Find where the given text appears and provide that cell's center as [X, Y] coordinate. 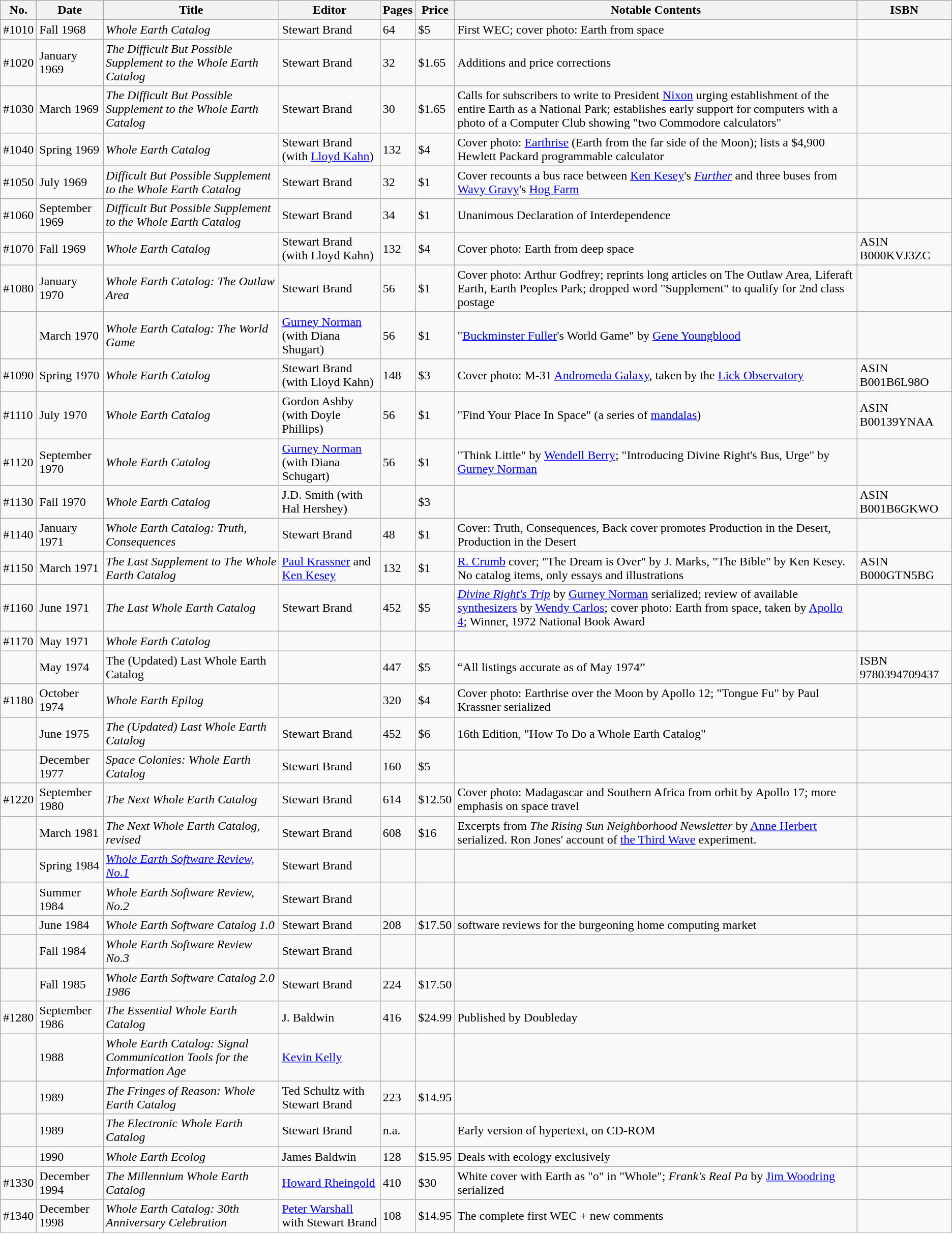
First WEC; cover photo: Earth from space [656, 29]
#1070 [18, 248]
#1060 [18, 216]
The Next Whole Earth Catalog [191, 799]
September 1970 [70, 462]
January 1970 [70, 288]
Spring 1970 [70, 375]
224 [398, 984]
December 1977 [70, 767]
#1180 [18, 701]
July 1969 [70, 182]
July 1970 [70, 415]
Howard Rheingold [330, 1183]
447 [398, 667]
#1010 [18, 29]
n.a. [398, 1131]
October 1974 [70, 701]
software reviews for the burgeoning home computing market [656, 925]
The complete first WEC + new comments [656, 1216]
Fall 1984 [70, 951]
$6 [435, 733]
160 [398, 767]
White cover with Earth as "o" in "Whole"; Frank's Real Pa by Jim Woodring serialized [656, 1183]
1990 [70, 1157]
$16 [435, 833]
Editor [330, 10]
48 [398, 535]
Whole Earth Epilog [191, 701]
#1090 [18, 375]
The Next Whole Earth Catalog, revised [191, 833]
The Millennium Whole Earth Catalog [191, 1183]
Spring 1969 [70, 149]
#1130 [18, 502]
September 1986 [70, 1018]
Space Colonies: Whole Earth Catalog [191, 767]
James Baldwin [330, 1157]
Whole Earth Software Review, No.2 [191, 899]
The Essential Whole Earth Catalog [191, 1018]
#1030 [18, 109]
Cover photo: M-31 Andromeda Galaxy, taken by the Lick Observatory [656, 375]
ASIN B00139YNAA [904, 415]
208 [398, 925]
34 [398, 216]
#1170 [18, 641]
1988 [70, 1058]
128 [398, 1157]
$15.95 [435, 1157]
Whole Earth Software Catalog 2.0 1986 [191, 984]
Deals with ecology exclusively [656, 1157]
Published by Doubleday [656, 1018]
March 1971 [70, 568]
J. Baldwin [330, 1018]
#1220 [18, 799]
June 1971 [70, 608]
Additions and price corrections [656, 63]
December 1994 [70, 1183]
The Last Supplement to The Whole Earth Catalog [191, 568]
September 1969 [70, 216]
ISBN 9780394709437 [904, 667]
ASIN B001B6GKWO [904, 502]
Whole Earth Ecolog [191, 1157]
108 [398, 1216]
Gurney Norman (with Diana Schugart) [330, 462]
ASIN B001B6L98O [904, 375]
March 1981 [70, 833]
#1120 [18, 462]
January 1971 [70, 535]
ASIN B000KVJ3ZC [904, 248]
ISBN [904, 10]
$30 [435, 1183]
“All listings accurate as of May 1974” [656, 667]
Cover recounts a bus race between Ken Kesey's Further and three buses from Wavy Gravy's Hog Farm [656, 182]
Cover photo: Madagascar and Southern Africa from orbit by Apollo 17; more emphasis on space travel [656, 799]
June 1984 [70, 925]
No. [18, 10]
Whole Earth Catalog: The World Game [191, 335]
Cover photo: Earthrise (Earth from the far side of the Moon); lists a $4,900 Hewlett Packard programmable calculator [656, 149]
Fall 1985 [70, 984]
Cover photo: Earthrise over the Moon by Apollo 12; "Tongue Fu" by Paul Krassner serialized [656, 701]
#1160 [18, 608]
$24.99 [435, 1018]
The Electronic Whole Earth Catalog [191, 1131]
Whole Earth Catalog: Truth, Consequences [191, 535]
#1280 [18, 1018]
Whole Earth Software Catalog 1.0 [191, 925]
R. Crumb cover; "The Dream is Over" by J. Marks, "The Bible" by Ken Kesey. No catalog items, only essays and illustrations [656, 568]
"Find Your Place In Space" (a series of mandalas) [656, 415]
#1020 [18, 63]
December 1998 [70, 1216]
Ted Schultz with Stewart Brand [330, 1097]
Kevin Kelly [330, 1058]
"Buckminster Fuller's World Game" by Gene Youngblood [656, 335]
Whole Earth Catalog: The Outlaw Area [191, 288]
Whole Earth Catalog: Signal Communication Tools for the Information Age [191, 1058]
Paul Krassner and Ken Kesey [330, 568]
416 [398, 1018]
May 1974 [70, 667]
ASIN B000GTN5BG [904, 568]
320 [398, 701]
Early version of hypertext, on CD-ROM [656, 1131]
Date [70, 10]
Fall 1968 [70, 29]
Notable Contents [656, 10]
#1080 [18, 288]
Cover: Truth, Consequences, Back cover promotes Production in the Desert, Production in the Desert [656, 535]
Fall 1969 [70, 248]
#1050 [18, 182]
608 [398, 833]
Peter Warshall with Stewart Brand [330, 1216]
"Think Little" by Wendell Berry; "Introducing Divine Right's Bus, Urge" by Gurney Norman [656, 462]
Whole Earth Software Review, No.1 [191, 865]
Summer 1984 [70, 899]
J.D. Smith (with Hal Hershey) [330, 502]
223 [398, 1097]
Price [435, 10]
September 1980 [70, 799]
#1340 [18, 1216]
Fall 1970 [70, 502]
Whole Earth Software Review No.3 [191, 951]
#1150 [18, 568]
148 [398, 375]
Gordon Ashby (with Doyle Phillips) [330, 415]
May 1971 [70, 641]
$12.50 [435, 799]
Excerpts from The Rising Sun Neighborhood Newsletter by Anne Herbert serialized. Ron Jones' account of the Third Wave experiment. [656, 833]
#1330 [18, 1183]
Gurney Norman (with Diana Shugart) [330, 335]
614 [398, 799]
Title [191, 10]
Unanimous Declaration of Interdependence [656, 216]
#1110 [18, 415]
Spring 1984 [70, 865]
The Fringes of Reason: Whole Earth Catalog [191, 1097]
Whole Earth Catalog: 30th Anniversary Celebration [191, 1216]
16th Edition, "How To Do a Whole Earth Catalog" [656, 733]
March 1970 [70, 335]
June 1975 [70, 733]
The Last Whole Earth Catalog [191, 608]
#1040 [18, 149]
January 1969 [70, 63]
410 [398, 1183]
Cover photo: Earth from deep space [656, 248]
30 [398, 109]
March 1969 [70, 109]
64 [398, 29]
Pages [398, 10]
#1140 [18, 535]
